Capture the cell that displays the provided text and extract its (X, Y) central coordinate. 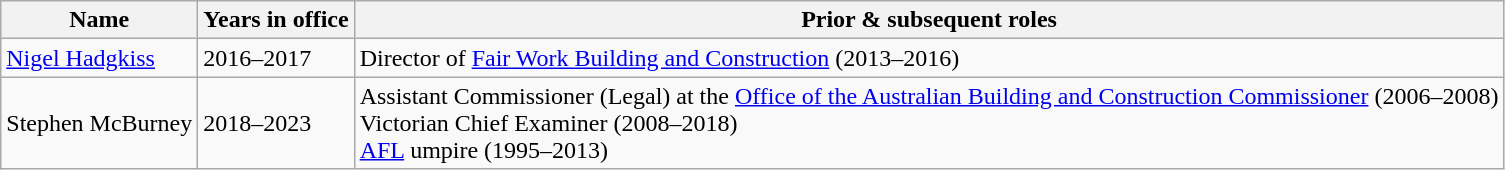
Nigel Hadgkiss (100, 58)
2018–2023 (276, 123)
Director of Fair Work Building and Construction (2013–2016) (929, 58)
Stephen McBurney (100, 123)
2016–2017 (276, 58)
Prior & subsequent roles (929, 20)
Years in office (276, 20)
Name (100, 20)
